Locate the cell with the specified text and output its [X, Y] center coordinate. 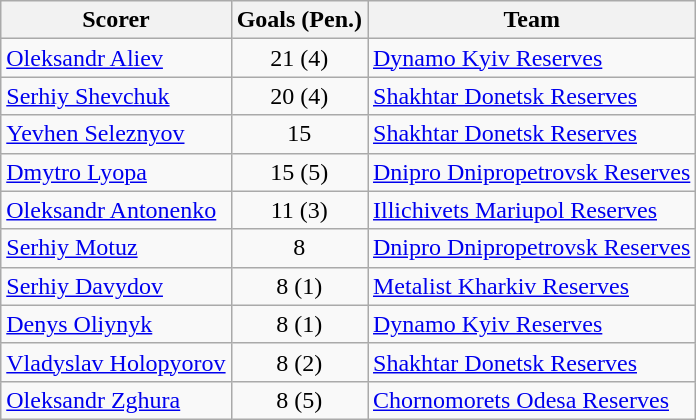
Chornomorets Odesa Reserves [532, 400]
15 [299, 134]
Oleksandr Zghura [116, 400]
20 (4) [299, 96]
Denys Oliynyk [116, 324]
Oleksandr Antonenko [116, 210]
Serhiy Davydov [116, 286]
Team [532, 20]
8 [299, 248]
Scorer [116, 20]
8 (2) [299, 362]
Yevhen Seleznyov [116, 134]
Serhiy Motuz [116, 248]
11 (3) [299, 210]
Metalist Kharkiv Reserves [532, 286]
15 (5) [299, 172]
Goals (Pen.) [299, 20]
Illichivets Mariupol Reserves [532, 210]
Dmytro Lyopa [116, 172]
Vladyslav Holopyorov [116, 362]
21 (4) [299, 58]
Oleksandr Aliev [116, 58]
Serhiy Shevchuk [116, 96]
8 (5) [299, 400]
